Capture the cell that displays the provided text and extract its [X, Y] central coordinate. 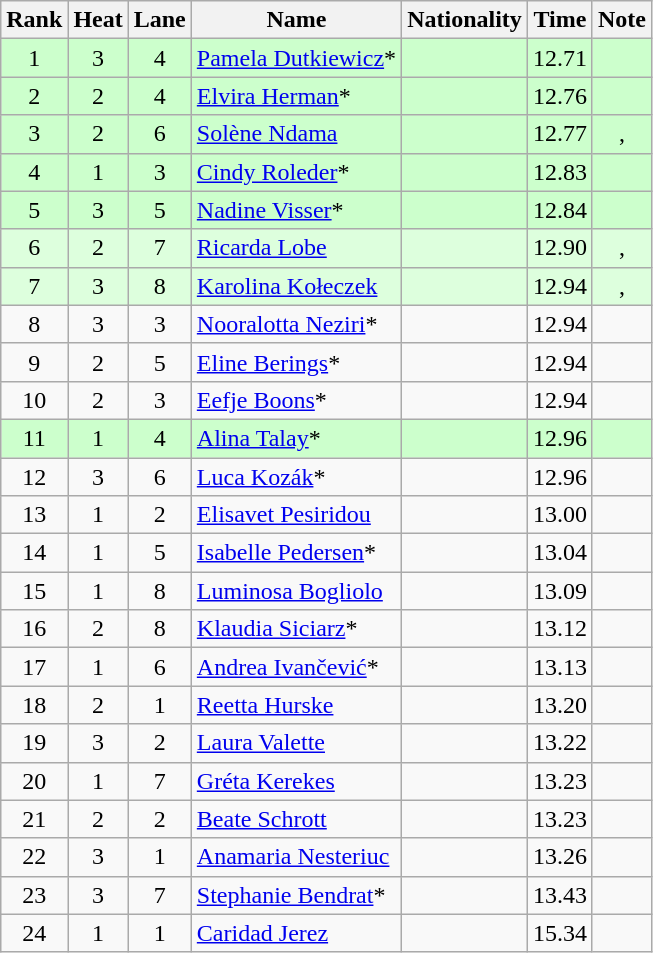
Pamela Dutkiewicz* [296, 58]
13.04 [560, 553]
12.90 [560, 248]
13 [34, 515]
22 [34, 857]
13.22 [560, 743]
9 [34, 362]
Andrea Ivančević* [296, 667]
20 [34, 781]
Laura Valette [296, 743]
12.71 [560, 58]
23 [34, 895]
Nooralotta Neziri* [296, 324]
Klaudia Siciarz* [296, 629]
13.26 [560, 857]
Anamaria Nesteriuc [296, 857]
12 [34, 477]
Luca Kozák* [296, 477]
16 [34, 629]
13.12 [560, 629]
Ricarda Lobe [296, 248]
12.83 [560, 172]
12.77 [560, 134]
12.76 [560, 96]
Gréta Kerekes [296, 781]
18 [34, 705]
Elvira Herman* [296, 96]
Name [296, 20]
12.84 [560, 210]
Reetta Hurske [296, 705]
Lane [160, 20]
Nationality [465, 20]
Elisavet Pesiridou [296, 515]
Luminosa Bogliolo [296, 591]
17 [34, 667]
Time [560, 20]
Eefje Boons* [296, 400]
Heat [98, 20]
Caridad Jerez [296, 933]
Isabelle Pedersen* [296, 553]
19 [34, 743]
Nadine Visser* [296, 210]
Alina Talay* [296, 438]
Stephanie Bendrat* [296, 895]
21 [34, 819]
10 [34, 400]
Cindy Roleder* [296, 172]
Rank [34, 20]
15 [34, 591]
Karolina Kołeczek [296, 286]
15.34 [560, 933]
Note [622, 20]
13.13 [560, 667]
Beate Schrott [296, 819]
13.09 [560, 591]
13.43 [560, 895]
11 [34, 438]
Eline Berings* [296, 362]
14 [34, 553]
24 [34, 933]
13.20 [560, 705]
Solène Ndama [296, 134]
13.00 [560, 515]
